For the text-containing cell, return its midpoint in [X, Y] coordinate format. 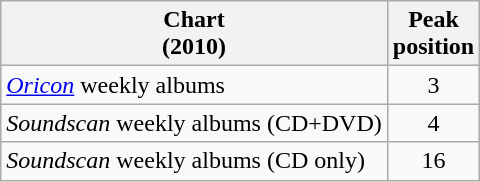
Oricon weekly albums [194, 85]
3 [433, 85]
4 [433, 123]
Soundscan weekly albums (CD+DVD) [194, 123]
Chart(2010) [194, 34]
Peakposition [433, 34]
Soundscan weekly albums (CD only) [194, 161]
16 [433, 161]
